For the text-containing cell, return its midpoint in [x, y] coordinate format. 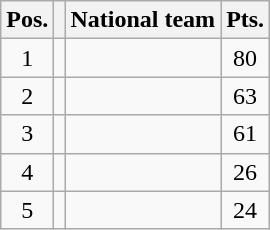
3 [28, 134]
24 [246, 210]
26 [246, 172]
2 [28, 96]
63 [246, 96]
61 [246, 134]
National team [143, 20]
1 [28, 58]
80 [246, 58]
Pts. [246, 20]
Pos. [28, 20]
5 [28, 210]
4 [28, 172]
